Determine the (x, y) coordinate at the center of the cell enclosing the given text.  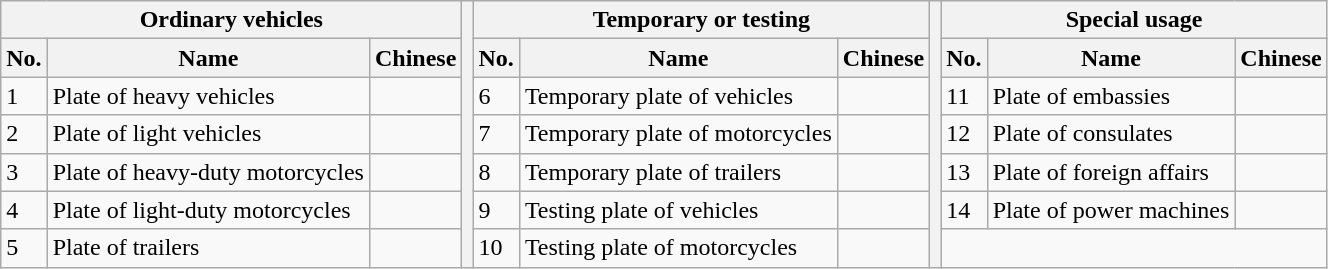
Testing plate of vehicles (678, 210)
Plate of power machines (1111, 210)
Plate of heavy vehicles (208, 96)
Plate of foreign affairs (1111, 172)
Plate of consulates (1111, 134)
4 (24, 210)
1 (24, 96)
12 (964, 134)
7 (496, 134)
Ordinary vehicles (232, 20)
Temporary plate of trailers (678, 172)
9 (496, 210)
Temporary plate of vehicles (678, 96)
Plate of trailers (208, 248)
Testing plate of motorcycles (678, 248)
Plate of light vehicles (208, 134)
14 (964, 210)
2 (24, 134)
8 (496, 172)
13 (964, 172)
11 (964, 96)
Plate of light-duty motorcycles (208, 210)
3 (24, 172)
Temporary plate of motorcycles (678, 134)
Plate of embassies (1111, 96)
5 (24, 248)
Plate of heavy-duty motorcycles (208, 172)
10 (496, 248)
Special usage (1134, 20)
Temporary or testing (702, 20)
6 (496, 96)
